Output the [X, Y] coordinate of the center of the cell containing the given text.  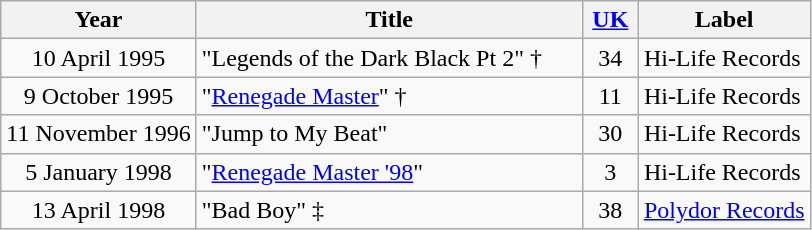
38 [610, 210]
11 November 1996 [98, 134]
5 January 1998 [98, 172]
"Legends of the Dark Black Pt 2" † [389, 58]
"Bad Boy" ‡ [389, 210]
30 [610, 134]
Label [724, 20]
Title [389, 20]
"Renegade Master" † [389, 96]
11 [610, 96]
3 [610, 172]
Year [98, 20]
"Renegade Master '98" [389, 172]
Polydor Records [724, 210]
10 April 1995 [98, 58]
UK [610, 20]
9 October 1995 [98, 96]
34 [610, 58]
13 April 1998 [98, 210]
"Jump to My Beat" [389, 134]
